From the cell containing the given text, extract its center point as [x, y] coordinate. 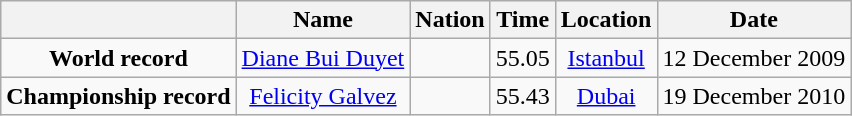
55.43 [522, 96]
Istanbul [606, 58]
Diane Bui Duyet [323, 58]
55.05 [522, 58]
Dubai [606, 96]
Nation [450, 20]
Championship record [118, 96]
Location [606, 20]
19 December 2010 [754, 96]
Name [323, 20]
Date [754, 20]
Time [522, 20]
12 December 2009 [754, 58]
World record [118, 58]
Felicity Galvez [323, 96]
